Output the [X, Y] coordinate of the center of the cell containing the given text.  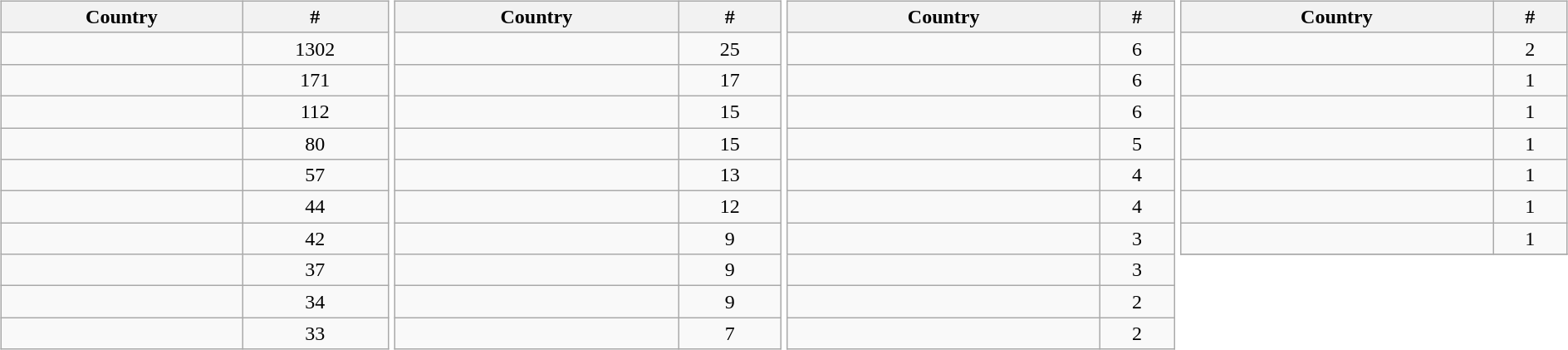
25 [729, 48]
7 [729, 333]
44 [316, 207]
33 [316, 333]
112 [316, 111]
171 [316, 80]
80 [316, 144]
37 [316, 270]
13 [729, 175]
12 [729, 207]
34 [316, 302]
42 [316, 239]
1302 [316, 48]
17 [729, 80]
57 [316, 175]
5 [1138, 144]
